From the cell containing the given text, extract its center point as [x, y] coordinate. 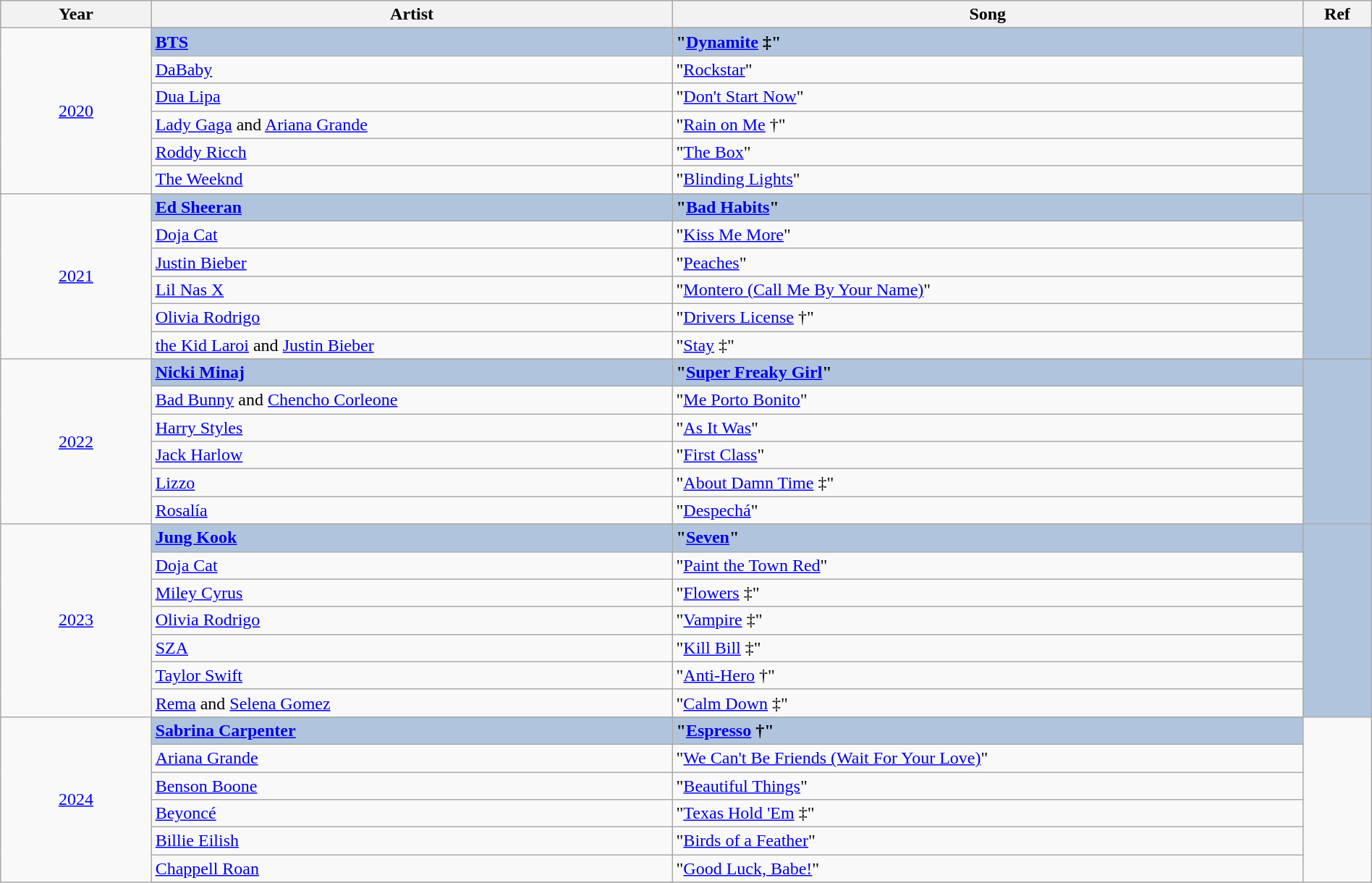
Jung Kook [412, 538]
the Kid Laroi and Justin Bieber [412, 345]
BTS [412, 42]
"Rockstar" [987, 69]
2021 [76, 276]
Dua Lipa [412, 97]
DaBaby [412, 69]
"Beautiful Things" [987, 785]
"Kill Bill ‡" [987, 648]
Taylor Swift [412, 675]
"Montero (Call Me By Your Name)" [987, 290]
"Blinding Lights" [987, 179]
Lizzo [412, 483]
Lady Gaga and Ariana Grande [412, 124]
Roddy Ricch [412, 152]
Rosalía [412, 510]
"Birds of a Feather" [987, 841]
"Espresso †" [987, 730]
Harry Styles [412, 428]
Year [76, 14]
Miley Cyrus [412, 593]
"Anti-Hero †" [987, 675]
"Calm Down ‡" [987, 703]
"Me Porto Bonito" [987, 400]
"Don't Start Now" [987, 97]
Ref [1337, 14]
"Paint the Town Red" [987, 565]
Chappell Roan [412, 869]
Lil Nas X [412, 290]
"Super Freaky Girl" [987, 373]
Bad Bunny and Chencho Corleone [412, 400]
2022 [76, 441]
"Rain on Me †" [987, 124]
Billie Eilish [412, 841]
"First Class" [987, 455]
SZA [412, 648]
"We Can't Be Friends (Wait For Your Love)" [987, 758]
Beyoncé [412, 814]
"Peaches" [987, 262]
Ariana Grande [412, 758]
"Bad Habits" [987, 207]
"Despechá" [987, 510]
Justin Bieber [412, 262]
"The Box" [987, 152]
"Dynamite ‡" [987, 42]
"Stay ‡" [987, 345]
"Flowers ‡" [987, 593]
Artist [412, 14]
Jack Harlow [412, 455]
"Good Luck, Babe!" [987, 869]
Song [987, 14]
Nicki Minaj [412, 373]
"About Damn Time ‡" [987, 483]
"As It Was" [987, 428]
2024 [76, 799]
"Seven" [987, 538]
"Vampire ‡" [987, 620]
The Weeknd [412, 179]
"Kiss Me More" [987, 235]
2020 [76, 111]
"Drivers License †" [987, 317]
Ed Sheeran [412, 207]
Rema and Selena Gomez [412, 703]
2023 [76, 620]
"Texas Hold 'Em ‡" [987, 814]
Sabrina Carpenter [412, 730]
Benson Boone [412, 785]
